Scan for the cell matching the given text and deliver its [x, y] coordinate at center. 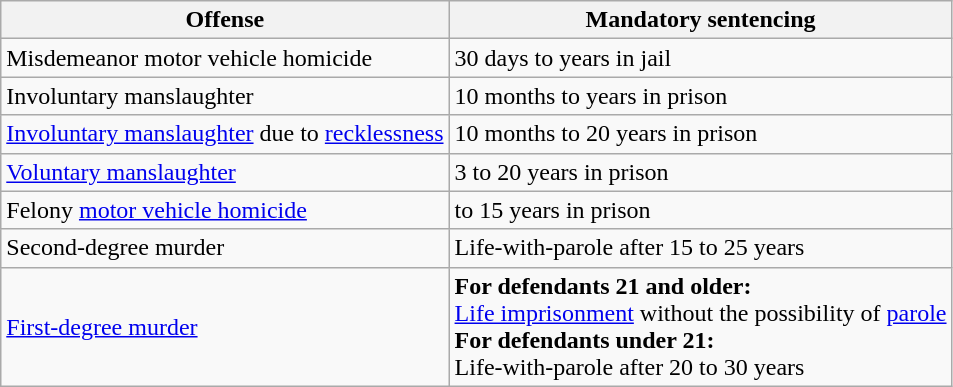
10 months to 20 years in prison [700, 134]
First-degree murder [225, 326]
to 15 years in prison [700, 210]
Offense [225, 20]
30 days to years in jail [700, 58]
Mandatory sentencing [700, 20]
Misdemeanor motor vehicle homicide [225, 58]
3 to 20 years in prison [700, 172]
Involuntary manslaughter due to recklessness [225, 134]
For defendants 21 and older:Life imprisonment without the possibility of paroleFor defendants under 21:Life-with-parole after 20 to 30 years [700, 326]
Second-degree murder [225, 248]
Felony motor vehicle homicide [225, 210]
Involuntary manslaughter [225, 96]
Voluntary manslaughter [225, 172]
10 months to years in prison [700, 96]
Life-with-parole after 15 to 25 years [700, 248]
